Identify which cell holds the provided text, then report its (x, y) central coordinate. 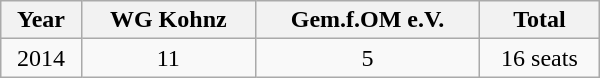
Gem.f.OM e.V. (367, 20)
WG Kohnz (168, 20)
Year (41, 20)
2014 (41, 58)
11 (168, 58)
16 seats (540, 58)
5 (367, 58)
Total (540, 20)
